Search for the cell housing the specified text and yield its (X, Y) center coordinate. 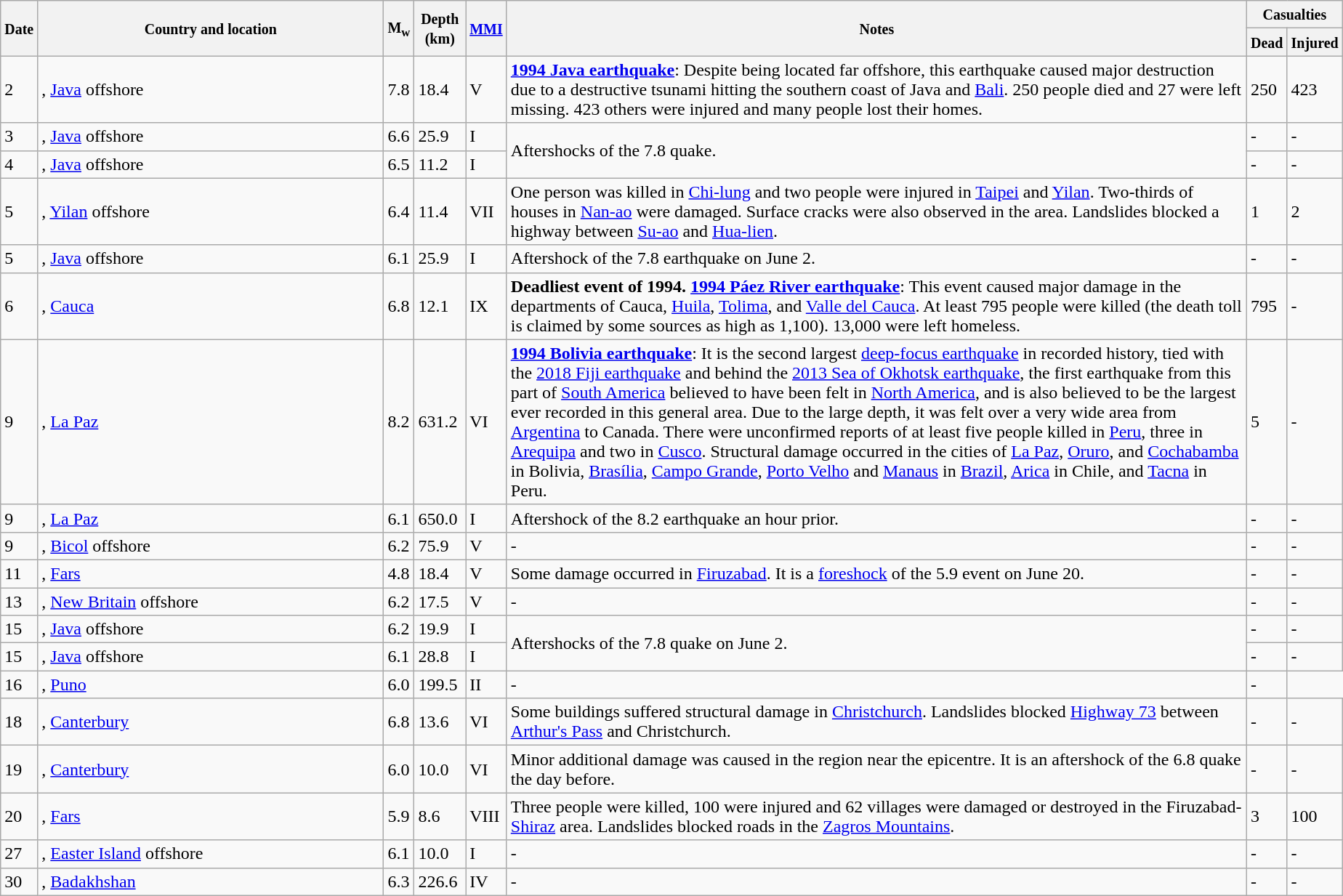
Some damage occurred in Firuzabad. It is a foreshock of the 5.9 event on June 20. (876, 573)
Aftershocks of the 7.8 quake on June 2. (876, 643)
11.2 (440, 164)
7.8 (399, 89)
Dead (1267, 42)
, New Britain offshore (211, 601)
6 (19, 306)
, Yilan offshore (211, 211)
20 (19, 817)
MMI (487, 28)
Some buildings suffered structural damage in Christchurch. Landslides blocked Highway 73 between Arthur's Pass and Christchurch. (876, 722)
18 (19, 722)
5.9 (399, 817)
IX (487, 306)
650.0 (440, 518)
13 (19, 601)
Date (19, 28)
, Puno (211, 685)
Country and location (211, 28)
8.2 (399, 421)
100 (1315, 817)
Mw (399, 28)
16 (19, 685)
II (487, 685)
19 (19, 769)
19.9 (440, 629)
8.6 (440, 817)
IV (487, 881)
6.6 (399, 137)
6.4 (399, 211)
4 (19, 164)
13.6 (440, 722)
, Badakhshan (211, 881)
Aftershocks of the 7.8 quake. (876, 150)
Casualties (1294, 15)
, Easter Island offshore (211, 854)
11.4 (440, 211)
6.3 (399, 881)
30 (19, 881)
Notes (876, 28)
226.6 (440, 881)
17.5 (440, 601)
, Cauca (211, 306)
795 (1267, 306)
423 (1315, 89)
75.9 (440, 546)
28.8 (440, 657)
Injured (1315, 42)
631.2 (440, 421)
Aftershock of the 7.8 earthquake on June 2. (876, 259)
11 (19, 573)
12.1 (440, 306)
Depth (km) (440, 28)
, Bicol offshore (211, 546)
1 (1267, 211)
Minor additional damage was caused in the region near the epicentre. It is an aftershock of the 6.8 quake the day before. (876, 769)
4.8 (399, 573)
VII (487, 211)
Aftershock of the 8.2 earthquake an hour prior. (876, 518)
250 (1267, 89)
27 (19, 854)
6.5 (399, 164)
199.5 (440, 685)
VIII (487, 817)
